Detect which cell encompasses the target text, then output its [x, y] center coordinate. 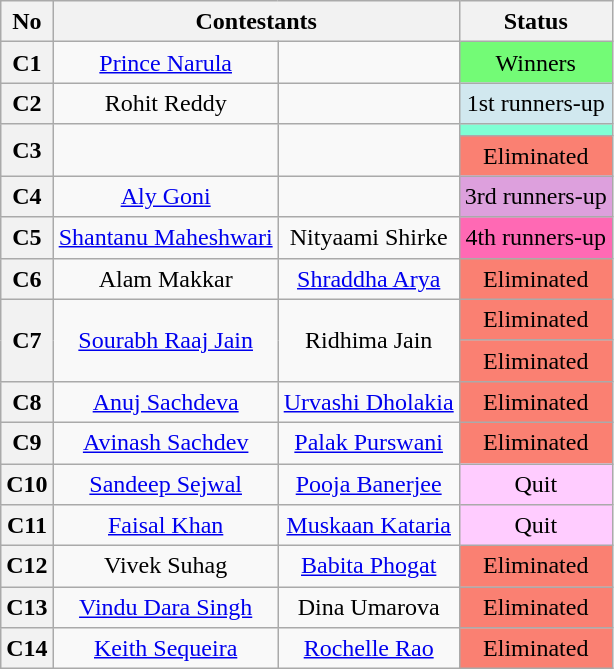
C5 [27, 238]
Palak Purswani [368, 442]
Faisal Khan [166, 526]
C12 [27, 566]
4th runners-up [536, 238]
Rohit Reddy [166, 104]
Babita Phogat [368, 566]
C4 [27, 196]
Status [536, 22]
Muskaan Kataria [368, 526]
C8 [27, 402]
Keith Sequeira [166, 648]
Sandeep Sejwal [166, 484]
Ridhima Jain [368, 340]
Shraddha Arya [368, 278]
C2 [27, 104]
No [27, 22]
1st runners-up [536, 104]
Alam Makkar [166, 278]
Shantanu Maheshwari [166, 238]
C1 [27, 62]
Pooja Banerjee [368, 484]
Nityaami Shirke [368, 238]
Vindu Dara Singh [166, 608]
Contestants [256, 22]
Prince Narula [166, 62]
Avinash Sachdev [166, 442]
C10 [27, 484]
Urvashi Dholakia [368, 402]
Aly Goni [166, 196]
Anuj Sachdeva [166, 402]
Dina Umarova [368, 608]
C9 [27, 442]
Sourabh Raaj Jain [166, 340]
C7 [27, 340]
C6 [27, 278]
Vivek Suhag [166, 566]
3rd runners-up [536, 196]
C3 [27, 150]
Winners [536, 62]
Rochelle Rao [368, 648]
C14 [27, 648]
C13 [27, 608]
C11 [27, 526]
